Return the (x, y) coordinate for the center point of the cell that contains the specified text.  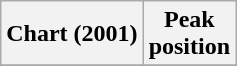
Chart (2001) (72, 34)
Peakposition (189, 34)
